Pinpoint the cell where the given text exists, returning its (x, y) midpoint coordinate. 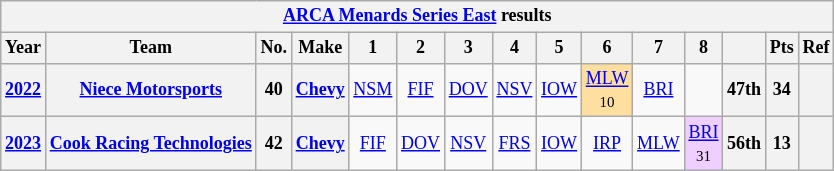
3 (468, 48)
MLW10 (606, 90)
MLW (658, 144)
34 (782, 90)
5 (560, 48)
47th (744, 90)
No. (274, 48)
BRI31 (704, 144)
8 (704, 48)
Niece Motorsports (150, 90)
1 (373, 48)
2022 (24, 90)
Pts (782, 48)
IRP (606, 144)
Cook Racing Technologies (150, 144)
56th (744, 144)
2 (421, 48)
40 (274, 90)
6 (606, 48)
NSM (373, 90)
FRS (514, 144)
42 (274, 144)
Team (150, 48)
4 (514, 48)
7 (658, 48)
Make (320, 48)
Ref (816, 48)
BRI (658, 90)
2023 (24, 144)
Year (24, 48)
13 (782, 144)
ARCA Menards Series East results (418, 16)
